Return the (X, Y) coordinate for the center point of the cell that contains the specified text.  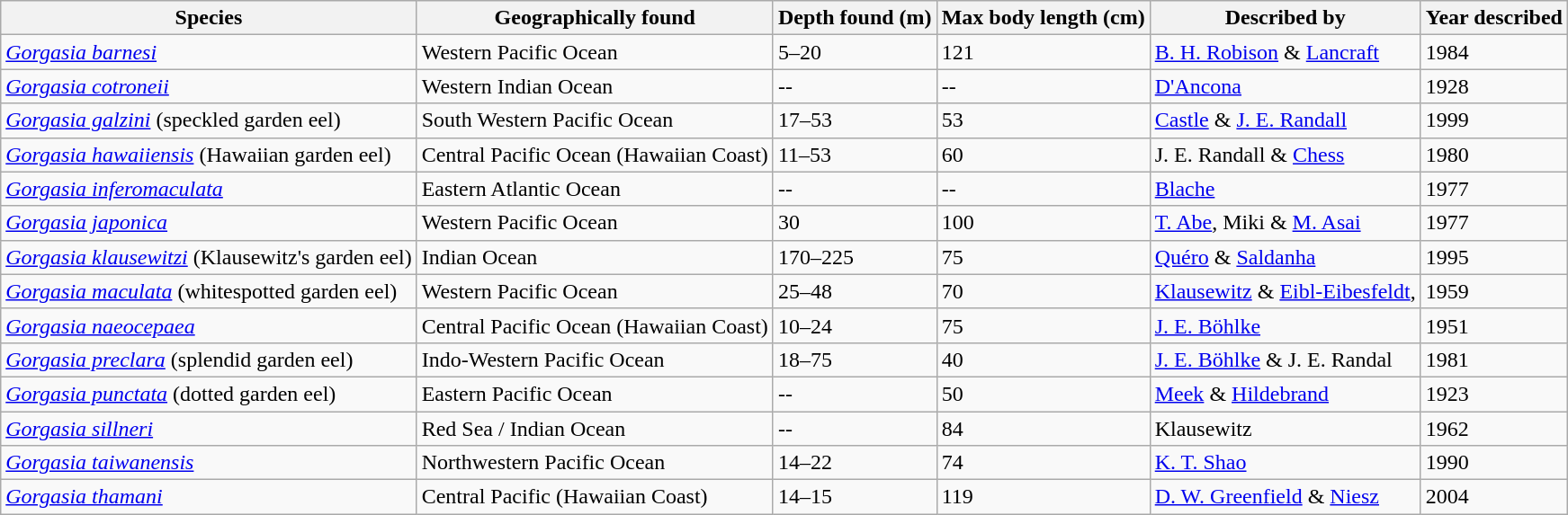
14–15 (855, 497)
Gorgasia galzini (speckled garden eel) (209, 120)
40 (1044, 360)
Depth found (m) (855, 18)
Gorgasia klausewitzi (Klausewitz's garden eel) (209, 257)
25–48 (855, 291)
Geographically found (595, 18)
Klausewitz & Eibl-Eibesfeldt, (1285, 291)
1959 (1493, 291)
Gorgasia sillneri (209, 429)
84 (1044, 429)
1980 (1493, 155)
Year described (1493, 18)
Gorgasia punctata (dotted garden eel) (209, 394)
17–53 (855, 120)
1990 (1493, 463)
Gorgasia maculata (whitespotted garden eel) (209, 291)
30 (855, 223)
60 (1044, 155)
1928 (1493, 86)
Max body length (cm) (1044, 18)
Indo-Western Pacific Ocean (595, 360)
Eastern Pacific Ocean (595, 394)
1951 (1493, 325)
B. H. Robison & Lancraft (1285, 52)
2004 (1493, 497)
Castle & J. E. Randall (1285, 120)
121 (1044, 52)
1984 (1493, 52)
50 (1044, 394)
Gorgasia preclara (splendid garden eel) (209, 360)
Gorgasia hawaiiensis (Hawaiian garden eel) (209, 155)
14–22 (855, 463)
Central Pacific (Hawaiian Coast) (595, 497)
Blache (1285, 189)
Indian Ocean (595, 257)
Meek & Hildebrand (1285, 394)
Red Sea / Indian Ocean (595, 429)
18–75 (855, 360)
Western Indian Ocean (595, 86)
Described by (1285, 18)
10–24 (855, 325)
53 (1044, 120)
South Western Pacific Ocean (595, 120)
J. E. Böhlke & J. E. Randal (1285, 360)
Gorgasia thamani (209, 497)
1999 (1493, 120)
Gorgasia barnesi (209, 52)
119 (1044, 497)
J. E. Randall & Chess (1285, 155)
5–20 (855, 52)
D'Ancona (1285, 86)
Gorgasia naeocepaea (209, 325)
K. T. Shao (1285, 463)
1923 (1493, 394)
Gorgasia cotroneii (209, 86)
100 (1044, 223)
1962 (1493, 429)
11–53 (855, 155)
1995 (1493, 257)
Eastern Atlantic Ocean (595, 189)
Gorgasia inferomaculata (209, 189)
T. Abe, Miki & M. Asai (1285, 223)
70 (1044, 291)
Northwestern Pacific Ocean (595, 463)
Klausewitz (1285, 429)
1981 (1493, 360)
74 (1044, 463)
170–225 (855, 257)
Gorgasia japonica (209, 223)
Quéro & Saldanha (1285, 257)
D. W. Greenfield & Niesz (1285, 497)
J. E. Böhlke (1285, 325)
Gorgasia taiwanensis (209, 463)
Species (209, 18)
